Return the (x, y) coordinate for the center point of the cell that contains the specified text.  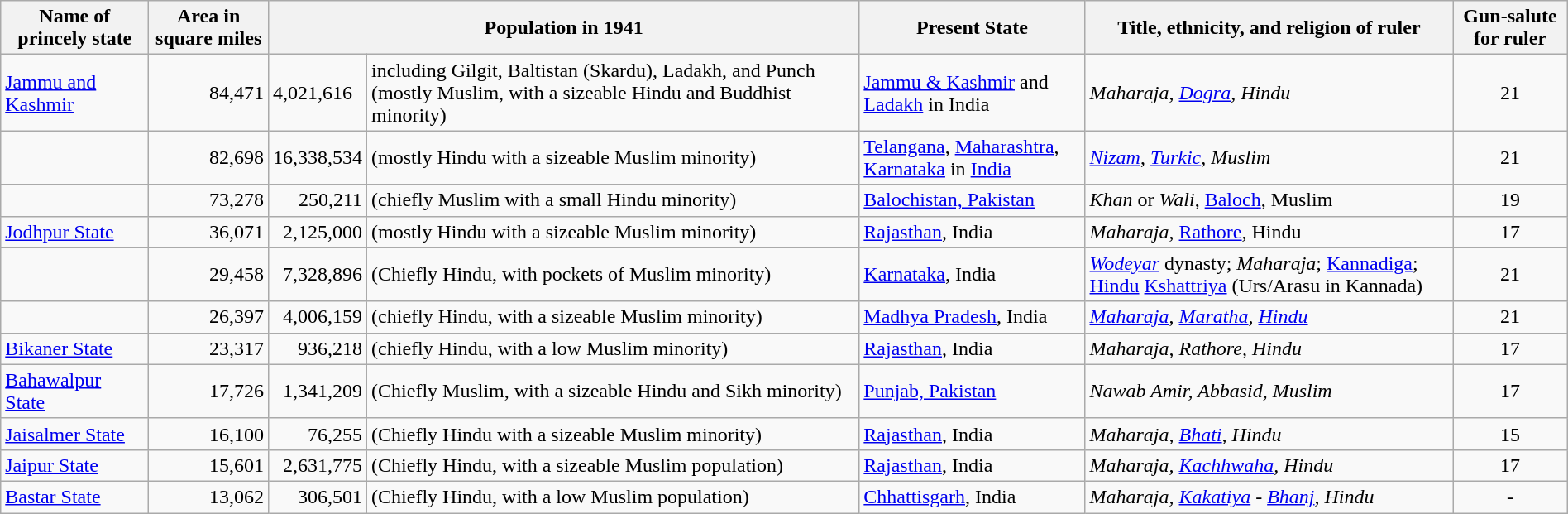
(Chiefly Hindu with a sizeable Muslim minority) (614, 434)
29,458 (208, 275)
Maharaja, Bhati, Hindu (1269, 434)
15,601 (208, 465)
Nawab Amir, Abbasid, Muslim (1269, 391)
Chhattisgarh, India (973, 497)
16,338,534 (318, 157)
Title, ethnicity, and religion of ruler (1269, 28)
Telangana, Maharashtra, Karnataka in India (973, 157)
23,317 (208, 348)
1,341,209 (318, 391)
Wodeyar dynasty; Maharaja; Kannadiga; Hindu Kshattriya (Urs/Arasu in Kannada) (1269, 275)
Bastar State (74, 497)
26,397 (208, 317)
13,062 (208, 497)
Jammu and Kashmir (74, 93)
(chiefly Hindu, with a sizeable Muslim minority) (614, 317)
including Gilgit, Baltistan (Skardu), Ladakh, and Punch (mostly Muslim, with a sizeable Hindu and Buddhist minority) (614, 93)
Madhya Pradesh, India (973, 317)
Bikaner State (74, 348)
Maharaja, Kachhwaha, Hindu (1269, 465)
76,255 (318, 434)
Jaisalmer State (74, 434)
(Chiefly Hindu, with pockets of Muslim minority) (614, 275)
Maharaja, Maratha, Hindu (1269, 317)
- (1510, 497)
250,211 (318, 200)
306,501 (318, 497)
19 (1510, 200)
Punjab, Pakistan (973, 391)
36,071 (208, 232)
Maharaja, Dogra, Hindu (1269, 93)
82,698 (208, 157)
2,125,000 (318, 232)
15 (1510, 434)
Present State (973, 28)
73,278 (208, 200)
Gun-salute for ruler (1510, 28)
2,631,775 (318, 465)
Name of princely state (74, 28)
Jodhpur State (74, 232)
(Chiefly Hindu, with a low Muslim population) (614, 497)
84,471 (208, 93)
(Chiefly Muslim, with a sizeable Hindu and Sikh minority) (614, 391)
Nizam, Turkic, Muslim (1269, 157)
Balochistan, Pakistan (973, 200)
Jammu & Kashmir and Ladakh in India (973, 93)
936,218 (318, 348)
17,726 (208, 391)
4,021,616 (318, 93)
(Chiefly Hindu, with a sizeable Muslim population) (614, 465)
Area in square miles (208, 28)
Jaipur State (74, 465)
Bahawalpur State (74, 391)
4,006,159 (318, 317)
Karnataka, India (973, 275)
(chiefly Muslim with a small Hindu minority) (614, 200)
Population in 1941 (563, 28)
7,328,896 (318, 275)
(chiefly Hindu, with a low Muslim minority) (614, 348)
Khan or Wali, Baloch, Muslim (1269, 200)
Maharaja, Kakatiya - Bhanj, Hindu (1269, 497)
16,100 (208, 434)
